For the text-containing cell, return its midpoint in (x, y) coordinate format. 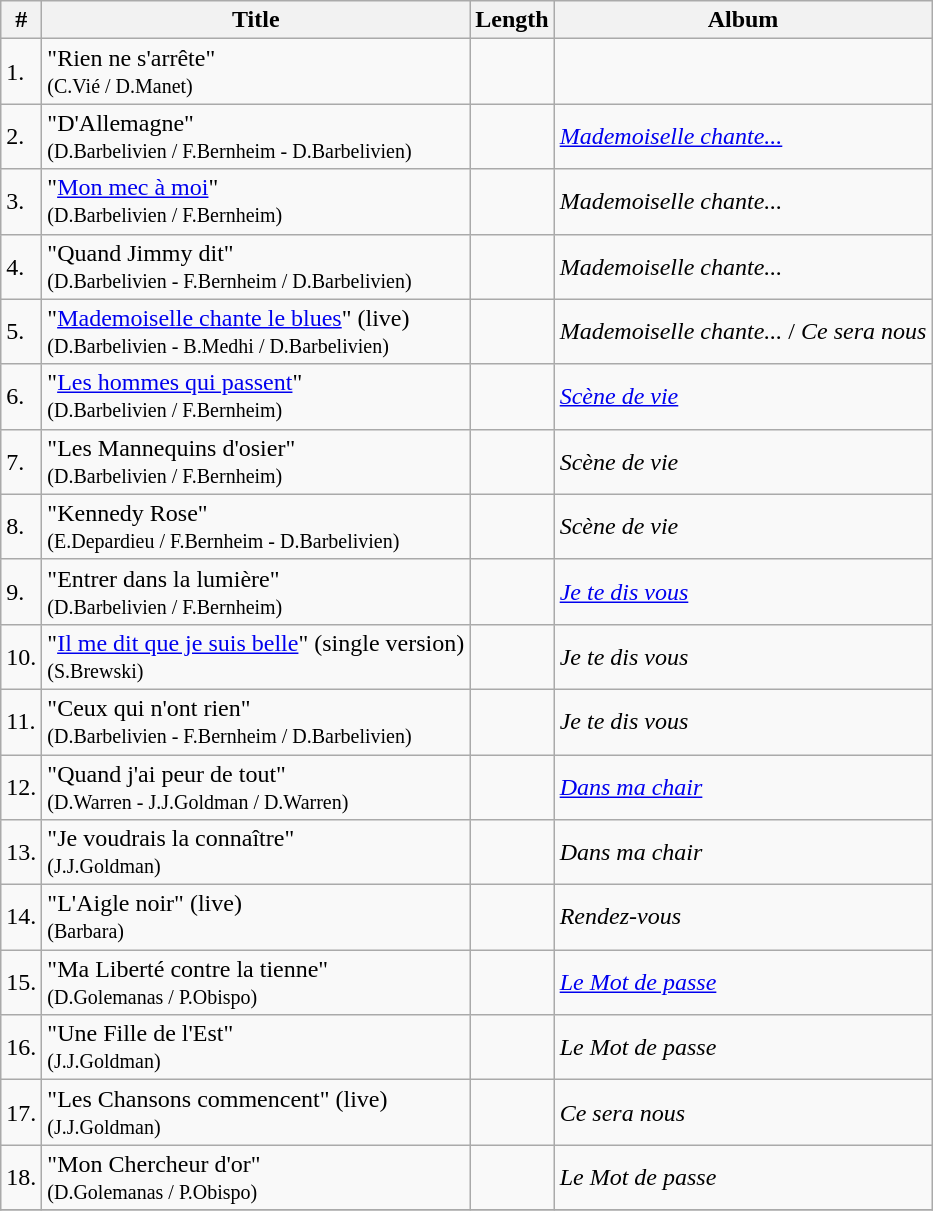
Rendez-vous (743, 918)
8. (22, 526)
2. (22, 136)
4. (22, 266)
9. (22, 592)
1. (22, 72)
# (22, 20)
14. (22, 918)
Ce sera nous (743, 1112)
10. (22, 656)
12. (22, 786)
"Quand j'ai peur de tout" (D.Warren - J.J.Goldman / D.Warren) (256, 786)
"Je voudrais la connaître" (J.J.Goldman) (256, 852)
5. (22, 332)
11. (22, 722)
13. (22, 852)
"Mademoiselle chante le blues" (live) (D.Barbelivien - B.Medhi / D.Barbelivien) (256, 332)
"Mon Chercheur d'or" (D.Golemanas / P.Obispo) (256, 1178)
6. (22, 396)
7. (22, 462)
15. (22, 982)
"Les hommes qui passent" (D.Barbelivien / F.Bernheim) (256, 396)
Album (743, 20)
"D'Allemagne" (D.Barbelivien / F.Bernheim - D.Barbelivien) (256, 136)
17. (22, 1112)
"Ceux qui n'ont rien" (D.Barbelivien - F.Bernheim / D.Barbelivien) (256, 722)
"Les Chansons commencent" (live) (J.J.Goldman) (256, 1112)
16. (22, 1048)
"Kennedy Rose" (E.Depardieu / F.Bernheim - D.Barbelivien) (256, 526)
Length (512, 20)
Title (256, 20)
Mademoiselle chante... / Ce sera nous (743, 332)
"Une Fille de l'Est" (J.J.Goldman) (256, 1048)
"Il me dit que je suis belle" (single version) (S.Brewski) (256, 656)
"Les Mannequins d'osier" (D.Barbelivien / F.Bernheim) (256, 462)
"L'Aigle noir" (live) (Barbara) (256, 918)
"Rien ne s'arrête" (C.Vié / D.Manet) (256, 72)
"Entrer dans la lumière" (D.Barbelivien / F.Bernheim) (256, 592)
"Quand Jimmy dit" (D.Barbelivien - F.Bernheim / D.Barbelivien) (256, 266)
18. (22, 1178)
3. (22, 202)
"Mon mec à moi" (D.Barbelivien / F.Bernheim) (256, 202)
"Ma Liberté contre la tienne" (D.Golemanas / P.Obispo) (256, 982)
